Detect which cell encompasses the target text, then output its (x, y) center coordinate. 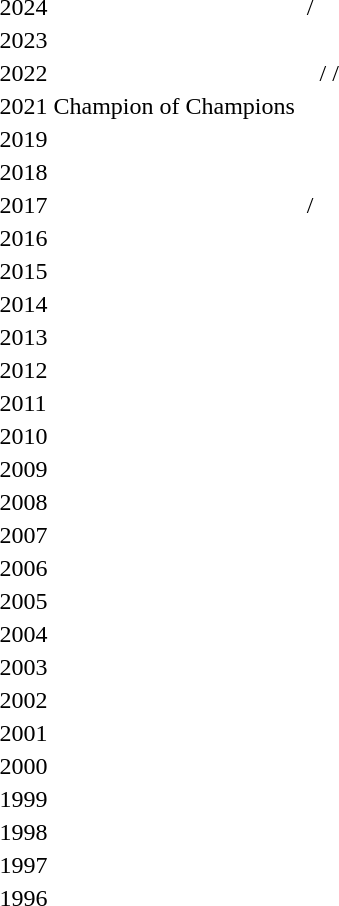
/ (310, 205)
